Find where the given text appears and provide that cell's center as [x, y] coordinate. 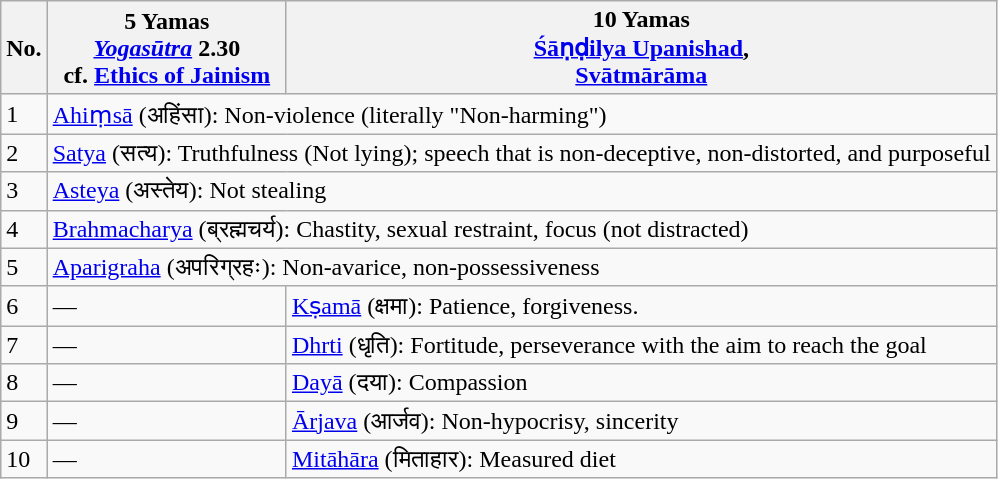
No. [24, 48]
Satya (सत्य): Truthfulness (Not lying); speech that is non-deceptive, non-distorted, and purposeful [522, 153]
10 [24, 459]
Ārjava (आर्जव): Non-hypocrisy, sincerity [641, 421]
Brahmacharya (ब्रह्मचर्य): Chastity, sexual restraint, focus (not distracted) [522, 229]
5 YamasYogasūtra 2.30cf. Ethics of Jainism [166, 48]
4 [24, 229]
Mitāhāra (मिताहार): Measured diet [641, 459]
Dayā (दया): Compassion [641, 383]
Asteya (अस्तेय): Not stealing [522, 191]
1 [24, 114]
Aparigraha (अपरिग्रहः): Non-avarice, non-possessiveness [522, 267]
2 [24, 153]
Kṣamā (क्षमा): Patience, forgiveness. [641, 306]
10 YamasŚāṇḍilya Upanishad,Svātmārāma [641, 48]
5 [24, 267]
6 [24, 306]
Ahiṃsā (अहिंसा): Non-violence (literally "Non-harming") [522, 114]
Dhrti (धृति): Fortitude, perseverance with the aim to reach the goal [641, 345]
3 [24, 191]
8 [24, 383]
7 [24, 345]
9 [24, 421]
